Determine the [x, y] coordinate at the center of the cell enclosing the given text.  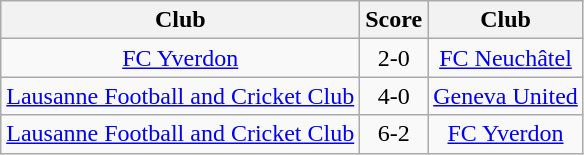
2-0 [394, 58]
4-0 [394, 96]
Score [394, 20]
FC Neuchâtel [506, 58]
Geneva United [506, 96]
6-2 [394, 134]
